Locate the cell with the specified text and output its (X, Y) center coordinate. 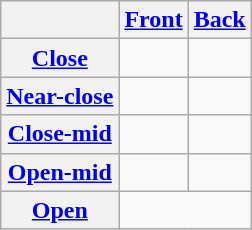
Back (220, 20)
Open-mid (60, 172)
Near-close (60, 96)
Open (60, 210)
Front (154, 20)
Close-mid (60, 134)
Close (60, 58)
